Locate the cell with the specified text and output its (x, y) center coordinate. 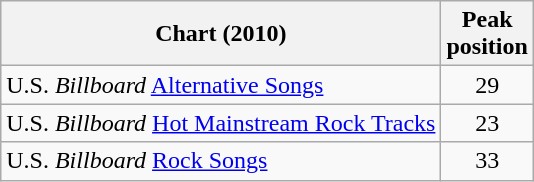
29 (487, 85)
U.S. Billboard Alternative Songs (221, 85)
U.S. Billboard Hot Mainstream Rock Tracks (221, 123)
U.S. Billboard Rock Songs (221, 161)
33 (487, 161)
Peakposition (487, 34)
23 (487, 123)
Chart (2010) (221, 34)
